Scan for the cell matching the given text and deliver its [X, Y] coordinate at center. 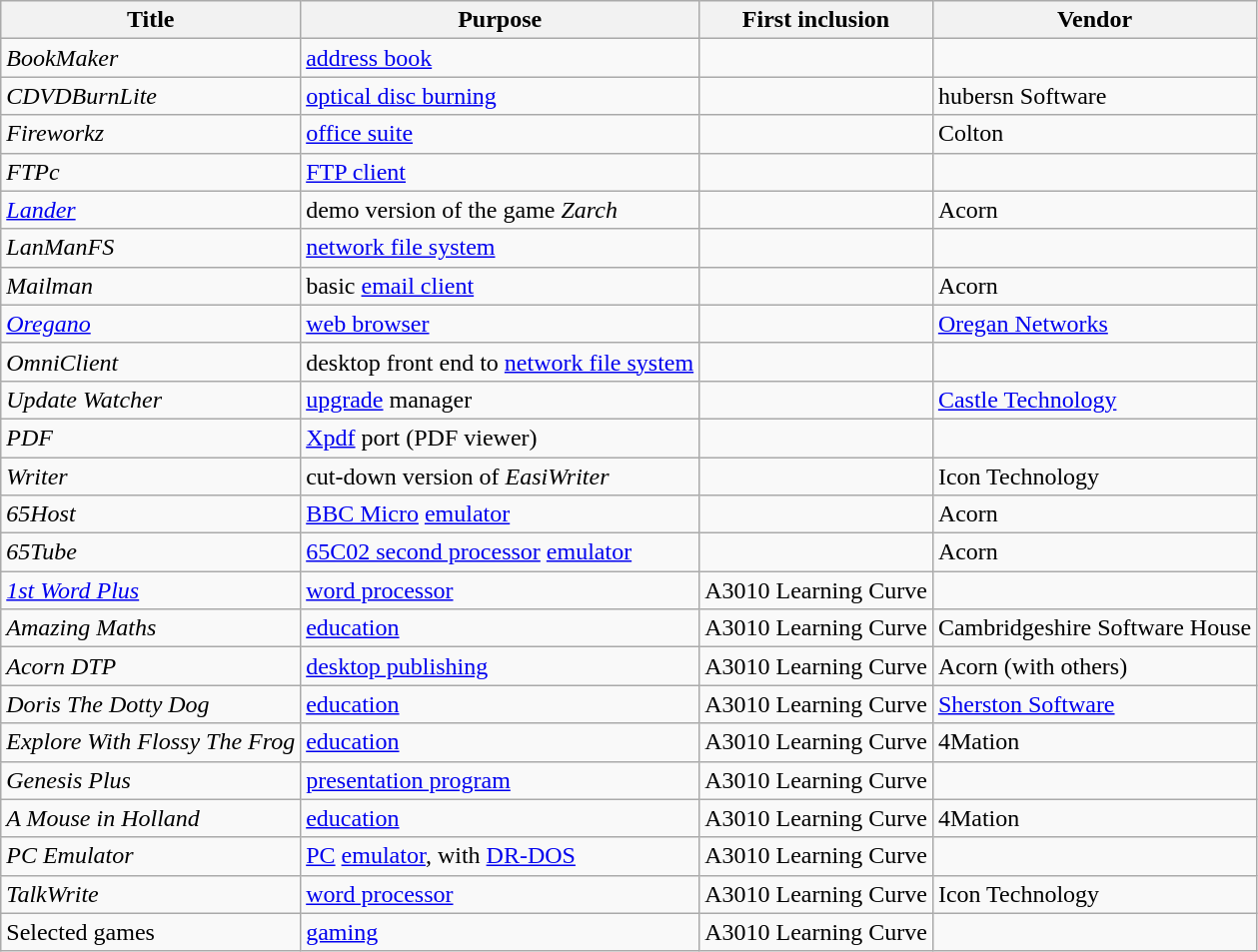
Oregano [151, 324]
TalkWrite [151, 894]
desktop publishing [500, 666]
desktop front end to network file system [500, 362]
Explore With Flossy The Frog [151, 742]
Xpdf port (PDF viewer) [500, 438]
optical disc burning [500, 96]
65C02 second processor emulator [500, 552]
OmniClient [151, 362]
Doris The Dotty Dog [151, 704]
gaming [500, 932]
Castle Technology [1094, 400]
LanManFS [151, 248]
First inclusion [816, 20]
Genesis Plus [151, 780]
Lander [151, 210]
CDVDBurnLite [151, 96]
A Mouse in Holland [151, 818]
1st Word Plus [151, 590]
presentation program [500, 780]
office suite [500, 134]
Title [151, 20]
upgrade manager [500, 400]
Colton [1094, 134]
FTP client [500, 172]
Purpose [500, 20]
Amazing Maths [151, 628]
BBC Micro emulator [500, 514]
Vendor [1094, 20]
address book [500, 58]
hubersn Software [1094, 96]
web browser [500, 324]
Acorn (with others) [1094, 666]
basic email client [500, 286]
65Host [151, 514]
demo version of the game Zarch [500, 210]
Update Watcher [151, 400]
network file system [500, 248]
BookMaker [151, 58]
Writer [151, 476]
Mailman [151, 286]
PDF [151, 438]
65Tube [151, 552]
Cambridgeshire Software House [1094, 628]
Acorn DTP [151, 666]
Fireworkz [151, 134]
PC emulator, with DR-DOS [500, 856]
cut-down version of EasiWriter [500, 476]
FTPc [151, 172]
Sherston Software [1094, 704]
Oregan Networks [1094, 324]
Selected games [151, 932]
PC Emulator [151, 856]
